Extract the [x, y] coordinate from the center of the cell holding the provided text.  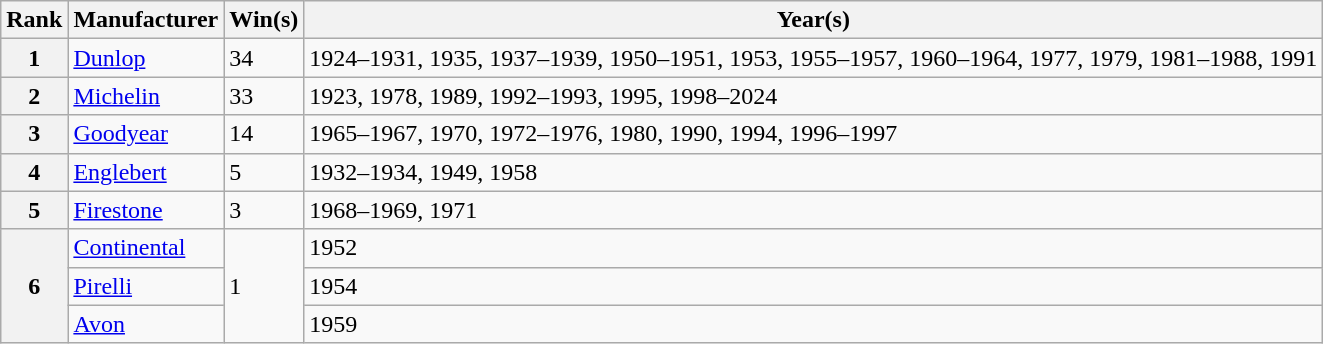
1924–1931, 1935, 1937–1939, 1950–1951, 1953, 1955–1957, 1960–1964, 1977, 1979, 1981–1988, 1991 [814, 58]
Firestone [146, 210]
Goodyear [146, 134]
14 [264, 134]
Pirelli [146, 286]
Rank [34, 20]
Continental [146, 248]
4 [34, 172]
1952 [814, 248]
Englebert [146, 172]
34 [264, 58]
Michelin [146, 96]
Dunlop [146, 58]
1968–1969, 1971 [814, 210]
Win(s) [264, 20]
1954 [814, 286]
2 [34, 96]
1965–1967, 1970, 1972–1976, 1980, 1990, 1994, 1996–1997 [814, 134]
6 [34, 286]
Manufacturer [146, 20]
1959 [814, 324]
Avon [146, 324]
Year(s) [814, 20]
33 [264, 96]
1923, 1978, 1989, 1992–1993, 1995, 1998–2024 [814, 96]
1932–1934, 1949, 1958 [814, 172]
